Locate the cell with the specified text and output its (X, Y) center coordinate. 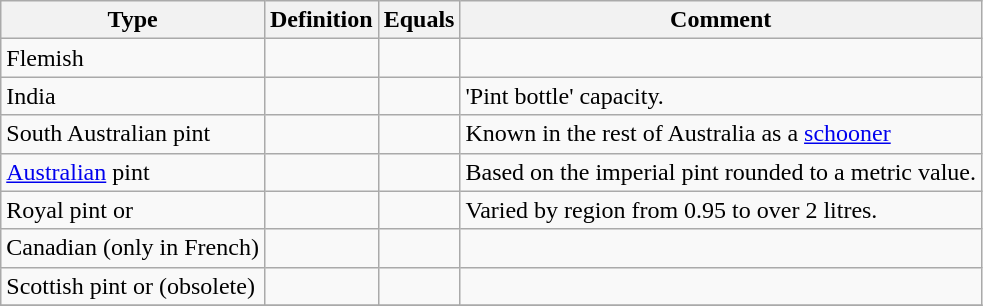
Australian pint (133, 172)
Canadian (only in French) (133, 248)
Type (133, 20)
Definition (321, 20)
Scottish pint or (obsolete) (133, 286)
Royal pint or (133, 210)
Based on the imperial pint rounded to a metric value. (721, 172)
Equals (419, 20)
Known in the rest of Australia as a schooner (721, 134)
Comment (721, 20)
India (133, 96)
Flemish (133, 58)
South Australian pint (133, 134)
Varied by region from 0.95 to over 2 litres. (721, 210)
'Pint bottle' capacity. (721, 96)
